Output the (X, Y) coordinate of the center of the cell containing the given text.  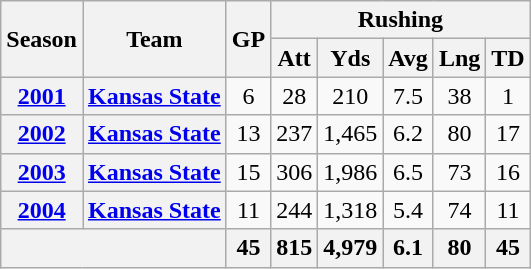
Att (294, 58)
74 (459, 210)
13 (248, 134)
7.5 (408, 96)
28 (294, 96)
306 (294, 172)
4,979 (350, 248)
5.4 (408, 210)
73 (459, 172)
210 (350, 96)
6.1 (408, 248)
1,465 (350, 134)
Season (42, 39)
6.5 (408, 172)
38 (459, 96)
1,318 (350, 210)
2001 (42, 96)
815 (294, 248)
237 (294, 134)
1 (508, 96)
Lng (459, 58)
15 (248, 172)
16 (508, 172)
Yds (350, 58)
6 (248, 96)
GP (248, 39)
Team (154, 39)
TD (508, 58)
Rushing (401, 20)
2004 (42, 210)
17 (508, 134)
6.2 (408, 134)
2003 (42, 172)
Avg (408, 58)
244 (294, 210)
2002 (42, 134)
1,986 (350, 172)
